From the cell containing the given text, extract its center point as [X, Y] coordinate. 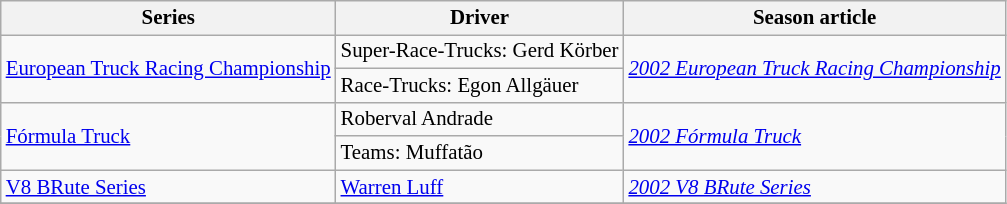
Teams: Muffatão [480, 153]
Series [168, 18]
Warren Luff [480, 187]
Fórmula Truck [168, 136]
2002 Fórmula Truck [814, 136]
2002 European Truck Racing Championship [814, 68]
Super-Race-Trucks: Gerd Körber [480, 51]
2002 V8 BRute Series [814, 187]
Roberval Andrade [480, 119]
V8 BRute Series [168, 187]
Driver [480, 18]
Season article [814, 18]
European Truck Racing Championship [168, 68]
Race-Trucks: Egon Allgäuer [480, 85]
